Return the [x, y] coordinate for the center point of the cell that contains the specified text.  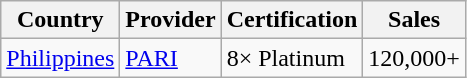
PARI [170, 58]
Certification [292, 20]
Provider [170, 20]
8× Platinum [292, 58]
Country [60, 20]
Sales [414, 20]
Philippines [60, 58]
120,000+ [414, 58]
